Output the (X, Y) coordinate of the center of the cell containing the given text.  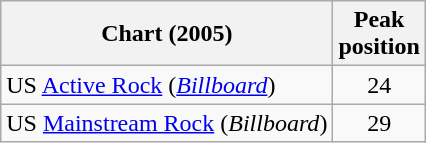
29 (379, 123)
US Mainstream Rock (Billboard) (167, 123)
US Active Rock (Billboard) (167, 85)
Peakposition (379, 34)
Chart (2005) (167, 34)
24 (379, 85)
